Extract the (X, Y) coordinate from the center of the cell holding the provided text.  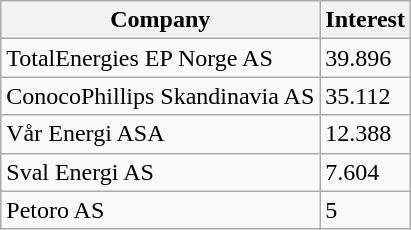
7.604 (366, 172)
Sval Energi AS (160, 172)
Petoro AS (160, 210)
35.112 (366, 96)
Company (160, 20)
12.388 (366, 134)
5 (366, 210)
Interest (366, 20)
39.896 (366, 58)
ConocoPhillips Skandinavia AS (160, 96)
Vår Energi ASA (160, 134)
TotalEnergies EP Norge AS (160, 58)
